From the cell containing the given text, extract its center point as [X, Y] coordinate. 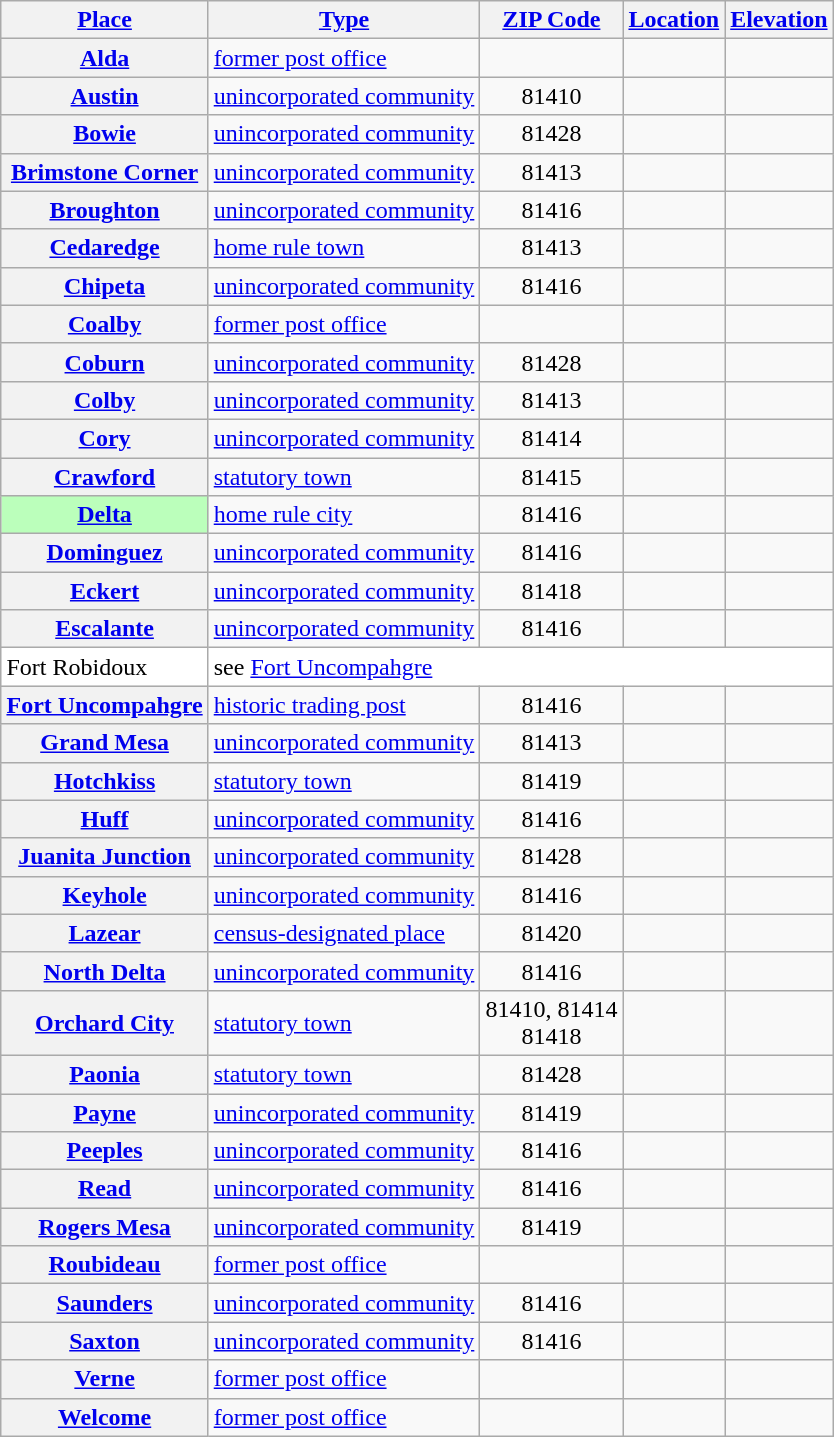
see Fort Uncompahgre [520, 667]
81410, 8141481418 [552, 1022]
Grand Mesa [104, 743]
81418 [552, 591]
Brimstone Corner [104, 172]
Coalby [104, 324]
Type [344, 20]
Colby [104, 400]
Cory [104, 438]
Crawford [104, 477]
Location [674, 20]
Coburn [104, 362]
Payne [104, 1113]
North Delta [104, 971]
Peeples [104, 1151]
Place [104, 20]
81410 [552, 96]
Austin [104, 96]
Keyhole [104, 895]
home rule town [344, 248]
Huff [104, 819]
Read [104, 1189]
Fort Robidoux [104, 667]
Roubideau [104, 1265]
Rogers Mesa [104, 1227]
census-designated place [344, 933]
Lazear [104, 933]
Juanita Junction [104, 857]
Fort Uncompahgre [104, 705]
Chipeta [104, 286]
Saxton [104, 1341]
Hotchkiss [104, 781]
Alda [104, 58]
Dominguez [104, 553]
Paonia [104, 1074]
Verne [104, 1379]
home rule city [344, 515]
81420 [552, 933]
81414 [552, 438]
historic trading post [344, 705]
Broughton [104, 210]
ZIP Code [552, 20]
Eckert [104, 591]
Escalante [104, 629]
Elevation [779, 20]
Welcome [104, 1417]
81415 [552, 477]
Cedaredge [104, 248]
Bowie [104, 134]
Saunders [104, 1303]
Delta [104, 515]
Orchard City [104, 1022]
